Return the (x, y) coordinate for the center point of the cell that contains the specified text.  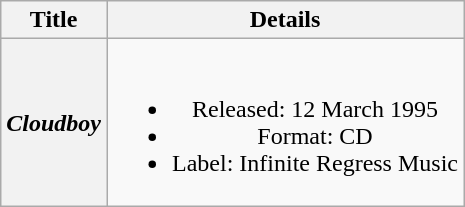
Released: 12 March 1995Format: CDLabel: Infinite Regress Music (284, 122)
Cloudboy (54, 122)
Title (54, 20)
Details (284, 20)
